Return (X, Y) of the center of cell containing provided text 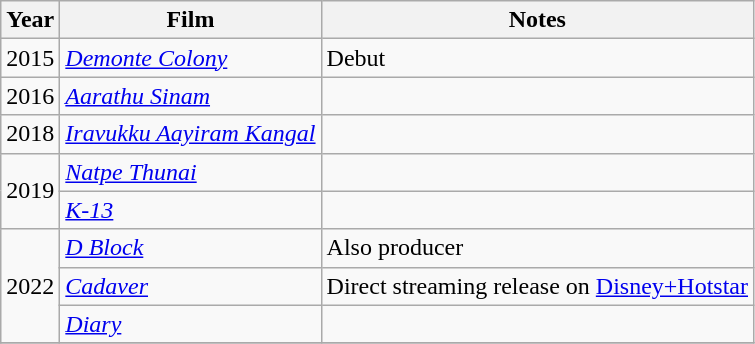
2016 (30, 96)
Year (30, 20)
Natpe Thunai (190, 172)
Diary (190, 324)
2019 (30, 191)
Notes (537, 20)
Cadaver (190, 286)
Film (190, 20)
K-13 (190, 210)
Direct streaming release on Disney+Hotstar (537, 286)
Debut (537, 58)
2018 (30, 134)
Demonte Colony (190, 58)
Iravukku Aayiram Kangal (190, 134)
2015 (30, 58)
D Block (190, 248)
Also producer (537, 248)
2022 (30, 286)
Aarathu Sinam (190, 96)
